Provide the [x, y] coordinate of the cell's center where the given text is located.  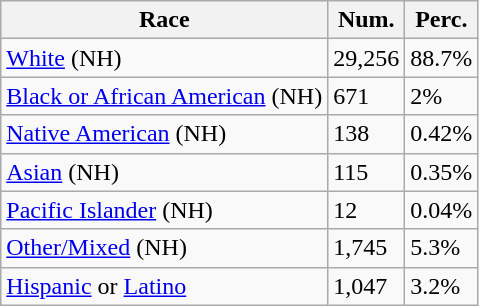
Pacific Islander (NH) [164, 210]
3.2% [442, 286]
671 [366, 96]
115 [366, 172]
0.04% [442, 210]
138 [366, 134]
1,047 [366, 286]
0.42% [442, 134]
Hispanic or Latino [164, 286]
Race [164, 20]
5.3% [442, 248]
2% [442, 96]
12 [366, 210]
88.7% [442, 58]
0.35% [442, 172]
White (NH) [164, 58]
Perc. [442, 20]
Asian (NH) [164, 172]
Num. [366, 20]
Other/Mixed (NH) [164, 248]
Black or African American (NH) [164, 96]
29,256 [366, 58]
Native American (NH) [164, 134]
1,745 [366, 248]
